Determine the (x, y) coordinate at the center of the cell enclosing the given text.  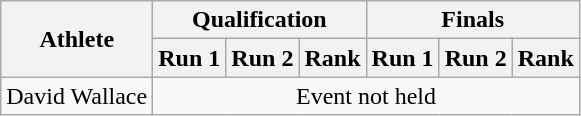
Qualification (260, 20)
Event not held (366, 96)
Athlete (77, 39)
Finals (472, 20)
David Wallace (77, 96)
